Determine the (x, y) coordinate at the center of the cell enclosing the given text.  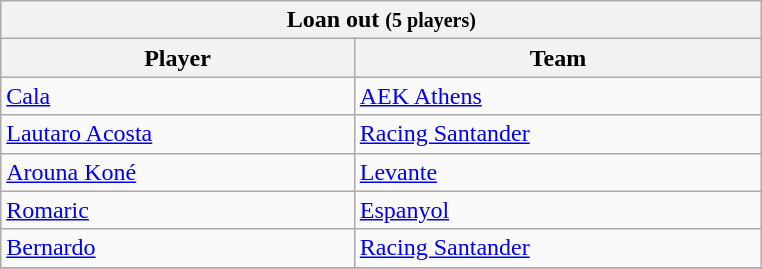
Loan out (5 players) (382, 20)
Lautaro Acosta (178, 134)
Player (178, 58)
Espanyol (558, 210)
Team (558, 58)
AEK Athens (558, 96)
Romaric (178, 210)
Levante (558, 172)
Arouna Koné (178, 172)
Bernardo (178, 248)
Cala (178, 96)
